Scan for the cell matching the given text and deliver its (X, Y) coordinate at center. 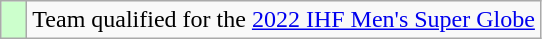
Team qualified for the 2022 IHF Men's Super Globe (284, 20)
